Search for the cell housing the specified text and yield its (x, y) center coordinate. 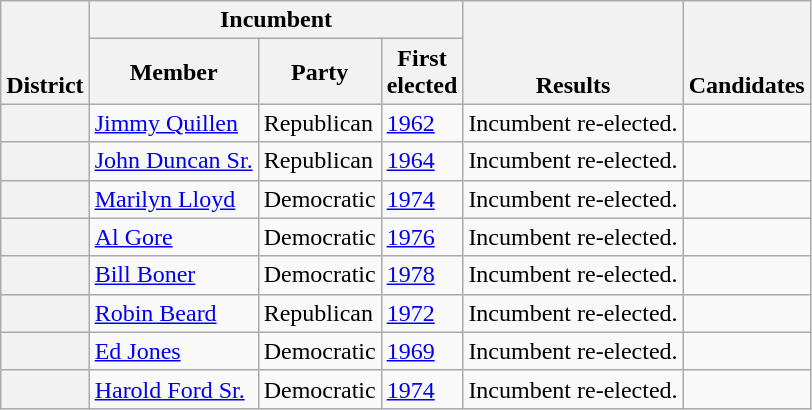
Incumbent (276, 20)
District (45, 52)
Candidates (746, 52)
Party (320, 72)
1972 (422, 313)
Results (573, 52)
Al Gore (174, 237)
Member (174, 72)
Harold Ford Sr. (174, 389)
Robin Beard (174, 313)
Jimmy Quillen (174, 123)
1978 (422, 275)
1969 (422, 351)
Firstelected (422, 72)
Marilyn Lloyd (174, 199)
John Duncan Sr. (174, 161)
1964 (422, 161)
Bill Boner (174, 275)
1976 (422, 237)
1962 (422, 123)
Ed Jones (174, 351)
